From the cell containing the given text, extract its center point as (x, y) coordinate. 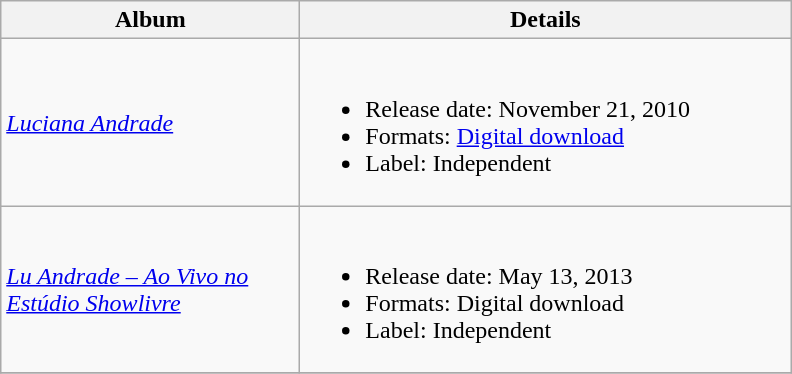
Details (546, 20)
Release date: November 21, 2010Formats: Digital downloadLabel: Independent (546, 122)
Luciana Andrade (150, 122)
Lu Andrade – Ao Vivo no Estúdio Showlivre (150, 290)
Album (150, 20)
Release date: May 13, 2013Formats: Digital downloadLabel: Independent (546, 290)
